Provide the (X, Y) coordinate of the cell's center where the given text is located.  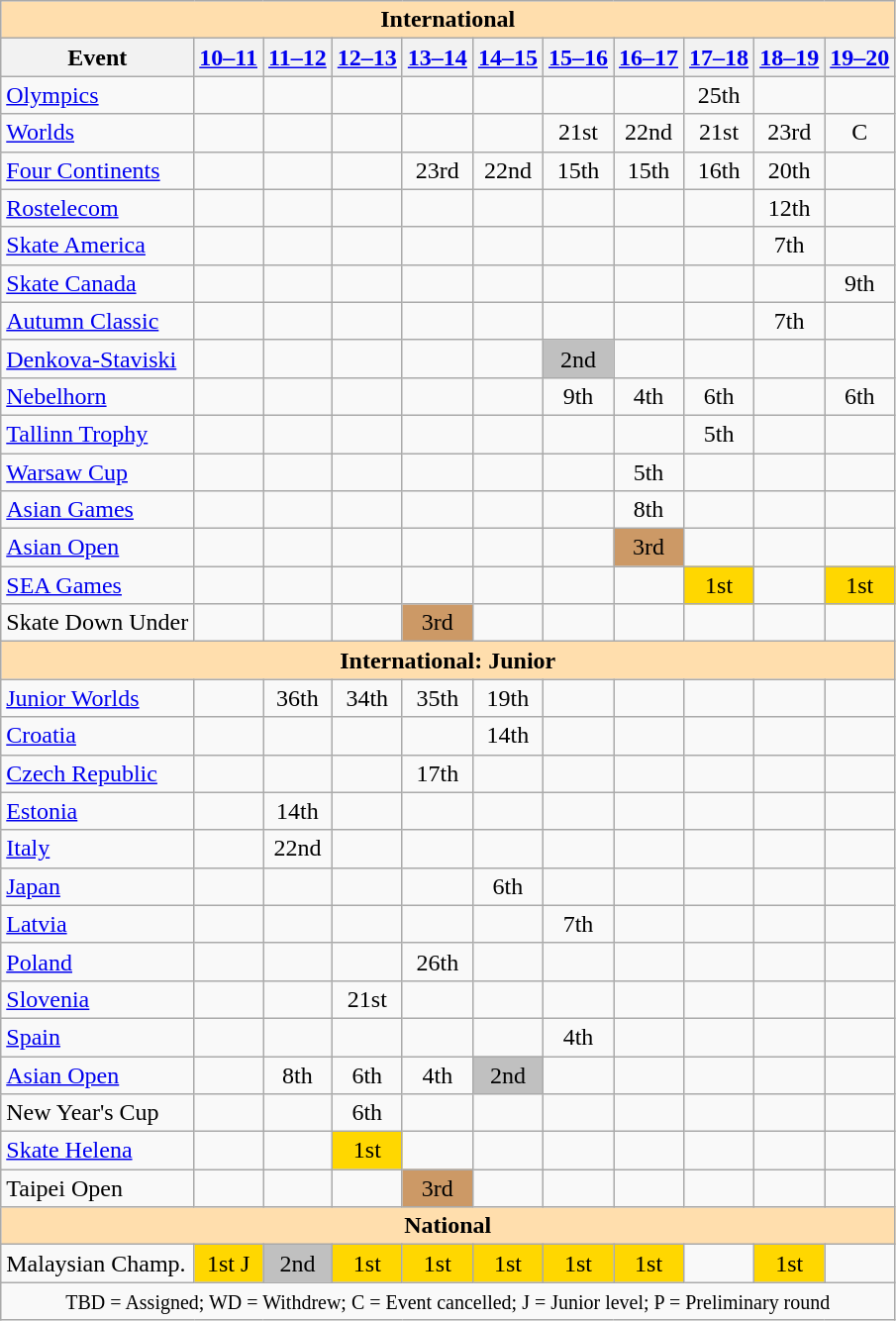
Italy (97, 849)
20th (790, 170)
TBD = Assigned; WD = Withdrew; C = Event cancelled; J = Junior level; P = Preliminary round (448, 1301)
Autumn Classic (97, 321)
36th (298, 698)
C (859, 133)
14–15 (507, 57)
Junior Worlds (97, 698)
Four Continents (97, 170)
National (448, 1226)
SEA Games (97, 585)
Nebelhorn (97, 396)
Slovenia (97, 999)
Skate Helena (97, 1151)
1st J (229, 1264)
Japan (97, 886)
Estonia (97, 811)
Tallinn Trophy (97, 434)
Event (97, 57)
Skate Down Under (97, 623)
26th (438, 962)
International: Junior (448, 660)
19–20 (859, 57)
19th (507, 698)
16–17 (649, 57)
17–18 (719, 57)
17th (438, 773)
35th (438, 698)
New Year's Cup (97, 1113)
16th (719, 170)
Worlds (97, 133)
18–19 (790, 57)
Czech Republic (97, 773)
Warsaw Cup (97, 472)
25th (719, 95)
10–11 (229, 57)
Latvia (97, 924)
12th (790, 208)
11–12 (298, 57)
Malaysian Champ. (97, 1264)
Croatia (97, 736)
Spain (97, 1037)
Poland (97, 962)
Skate Canada (97, 283)
International (448, 20)
Denkova-Staviski (97, 358)
Asian Games (97, 510)
Rostelecom (97, 208)
12–13 (366, 57)
Olympics (97, 95)
Taipei Open (97, 1188)
34th (366, 698)
13–14 (438, 57)
Skate America (97, 246)
15–16 (578, 57)
